Return the (X, Y) coordinate for the center point of the cell that contains the specified text.  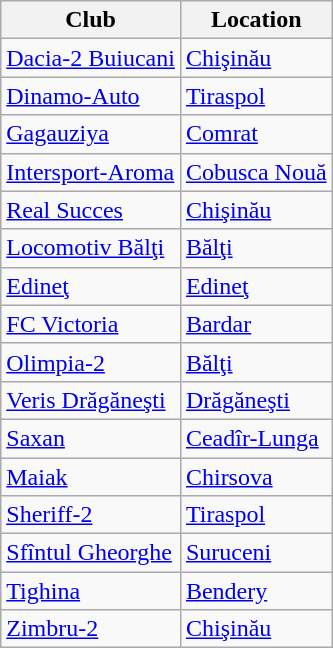
Sfîntul Gheorghe (91, 553)
Saxan (91, 438)
Sheriff-2 (91, 515)
Drăgăneşti (256, 400)
Tighina (91, 591)
Suruceni (256, 553)
Intersport-Aroma (91, 172)
Olimpia-2 (91, 362)
Real Succes (91, 210)
Comrat (256, 134)
Dinamo-Auto (91, 96)
Veris Drăgăneşti (91, 400)
Ceadîr-Lunga (256, 438)
Locomotiv Bălţi (91, 248)
Cobusca Nouă (256, 172)
FC Victoria (91, 324)
Bardar (256, 324)
Maiak (91, 477)
Bendery (256, 591)
Club (91, 20)
Chirsova (256, 477)
Gagauziya (91, 134)
Dacia-2 Buiucani (91, 58)
Location (256, 20)
Zimbru-2 (91, 629)
